Scan for the cell matching the given text and deliver its [x, y] coordinate at center. 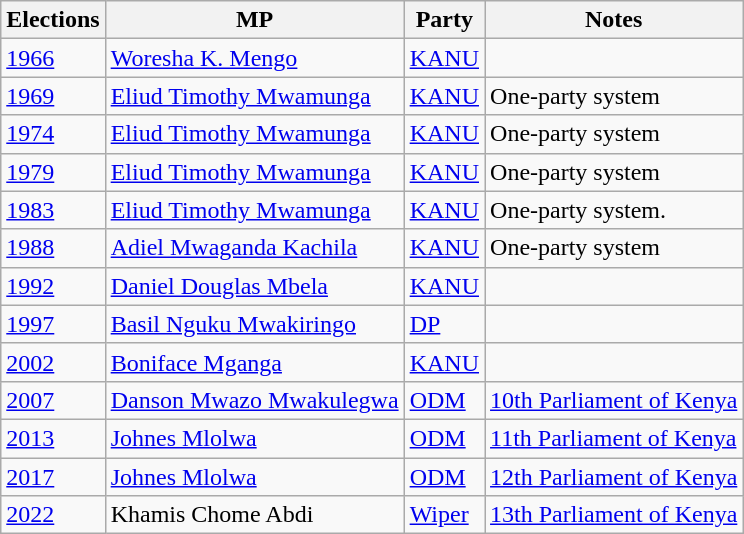
13th Parliament of Kenya [614, 515]
Boniface Mganga [254, 362]
1988 [53, 248]
Adiel Mwaganda Kachila [254, 248]
10th Parliament of Kenya [614, 400]
12th Parliament of Kenya [614, 477]
1983 [53, 210]
1969 [53, 96]
Woresha K. Mengo [254, 58]
One-party system. [614, 210]
Wiper [444, 515]
1992 [53, 286]
2017 [53, 477]
Danson Mwazo Mwakulegwa [254, 400]
Khamis Chome Abdi [254, 515]
1966 [53, 58]
2002 [53, 362]
2013 [53, 438]
2022 [53, 515]
Notes [614, 20]
11th Parliament of Kenya [614, 438]
2007 [53, 400]
1974 [53, 134]
Party [444, 20]
1997 [53, 324]
1979 [53, 172]
DP [444, 324]
MP [254, 20]
Basil Nguku Mwakiringo [254, 324]
Daniel Douglas Mbela [254, 286]
Elections [53, 20]
